Output the [X, Y] coordinate of the center of the cell containing the given text.  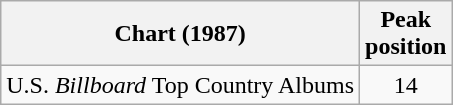
14 [406, 85]
U.S. Billboard Top Country Albums [180, 85]
Chart (1987) [180, 34]
Peakposition [406, 34]
